Output the (X, Y) coordinate of the center of the cell containing the given text.  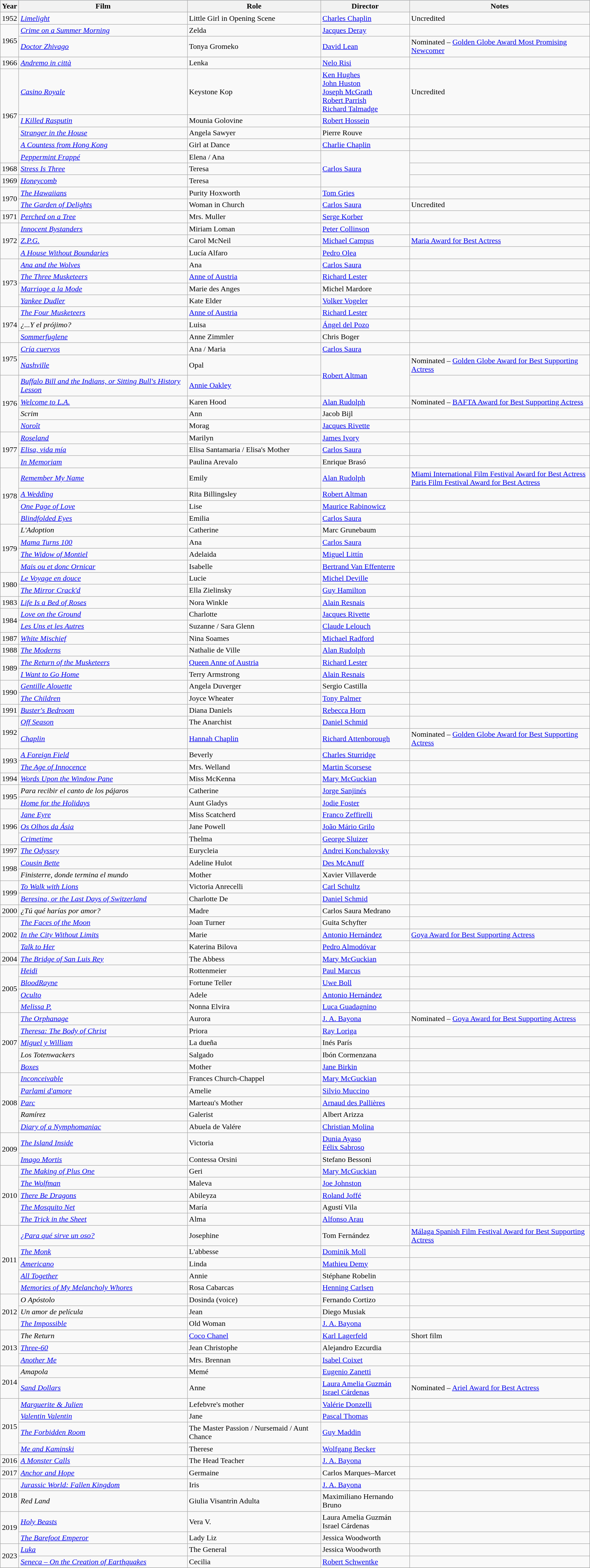
Cría cuervos (103, 349)
Luka (103, 1550)
Miss McKenna (254, 779)
Chris Boger (365, 337)
Geri (254, 1171)
Marie (254, 935)
2014 (9, 1382)
Girl at Dance (254, 145)
In the City Without Limits (103, 935)
1994 (9, 779)
Lise (254, 506)
Notes (500, 6)
Mrs. Welland (254, 767)
Jane Birkin (365, 1067)
Robert Schwentke (365, 1562)
The Monk (103, 1252)
1999 (9, 893)
A Foreign Field (103, 755)
Paulina Arevalo (254, 462)
Para recibir el canto de los pájaros (103, 791)
The Faces of the Moon (103, 923)
Zelda (254, 30)
Parlami d'amore (103, 1091)
1983 (9, 602)
Charlotte De (254, 899)
Adelaida (254, 554)
Dunia AyasoFélix Sabroso (365, 1143)
Jane Powell (254, 827)
Adeline Hulot (254, 863)
Carl Schultz (365, 887)
Wolfgang Becker (365, 1449)
Salgado (254, 1055)
Stranger in the House (103, 133)
2005 (9, 989)
Doctor Zhivago (103, 47)
Coco Chanel (254, 1336)
Stéphane Robelin (365, 1276)
Charlie Chaplin (365, 145)
Diana Daniels (254, 710)
Blindfolded Eyes (103, 518)
Joan Turner (254, 923)
The Widow of Montiel (103, 554)
2011 (9, 1260)
Pascal Thomas (365, 1416)
Marc Grunebaum (365, 530)
Nelo Risi (365, 63)
2013 (9, 1348)
Isabel Coixet (365, 1360)
Nathalie de Ville (254, 650)
Contessa Orsini (254, 1159)
The Odyssey (103, 851)
Stefano Bessoni (365, 1159)
Short film (500, 1336)
1970 (9, 199)
Carlos Marques–Marcet (365, 1473)
The Impossible (103, 1324)
2015 (9, 1427)
Melissa P. (103, 1007)
Terry Armstrong (254, 674)
1995 (9, 797)
Americano (103, 1264)
2007 (9, 1043)
Robert Hossein (365, 121)
Old Woman (254, 1324)
Sergio Castilla (365, 686)
Richard Attenborough (365, 738)
Fernando Cortizo (365, 1300)
Jane Eyre (103, 815)
¿Para qué sirve un oso? (103, 1236)
Marriage a la Mode (103, 289)
The Making of Plus One (103, 1171)
Carol McNeil (254, 241)
Remember My Name (103, 478)
Miguel Littín (365, 554)
Elena / Ana (254, 157)
Memories of My Melancholy Whores (103, 1288)
Mama Turns 100 (103, 542)
1966 (9, 63)
1991 (9, 710)
Cecilia (254, 1562)
Another Me (103, 1360)
Guy Maddin (365, 1432)
Chaplin (103, 738)
Andrei Konchalovsky (365, 851)
Mrs. Brennan (254, 1360)
All Together (103, 1276)
Nominated – Ariel Award for Best Actress (500, 1388)
Miami International Film Festival Award for Best ActressParis Film Festival Award for Best Actress (500, 478)
Nina Soames (254, 638)
João Mário Grilo (365, 827)
Henning Carlsen (365, 1288)
Mais ou et donc Ornicar (103, 566)
Dominik Moll (365, 1252)
The Barefoot Emperor (103, 1538)
Vera V. (254, 1521)
Role (254, 6)
2002 (9, 935)
1972 (9, 241)
Suzanne / Sara Glenn (254, 626)
Rebecca Horn (365, 710)
Nora Winkle (254, 602)
Memé (254, 1372)
Nonna Elvira (254, 1007)
The Three Musketeers (103, 277)
Des McAnuff (365, 863)
Albert Arizza (365, 1115)
Emilia (254, 518)
Pierre Rouve (365, 133)
I Killed Rasputin (103, 121)
White Mischief (103, 638)
Guita Schyfter (365, 923)
Málaga Spanish Film Festival Award for Best Supporting Actress (500, 1236)
Crime on a Summer Morning (103, 30)
Miss Scatcherd (254, 815)
Dosinda (voice) (254, 1300)
Luca Guadagnino (365, 1007)
2019 (9, 1528)
Lucie (254, 578)
Xavier Villaverde (365, 875)
Aurora (254, 1019)
Home for the Holidays (103, 803)
Paul Marcus (365, 971)
Charles Sturridge (365, 755)
Film (103, 6)
2017 (9, 1473)
Words Upon the Window Pane (103, 779)
Talk to Her (103, 947)
Sand Dollars (103, 1388)
Luisa (254, 325)
The Children (103, 698)
Morag (254, 426)
Enrique Brasó (365, 462)
Valérie Donzelli (365, 1404)
1997 (9, 851)
Peter Collinson (365, 229)
Michel Mardore (365, 289)
Adele (254, 995)
A Wedding (103, 494)
Frances Church-Chappel (254, 1079)
In Memoriam (103, 462)
Perched on a Tree (103, 217)
Life Is a Bed of Roses (103, 602)
1977 (9, 450)
Buster's Bedroom (103, 710)
Jacob Bijl (365, 414)
The Return (103, 1336)
Ramírez (103, 1115)
1973 (9, 283)
Claude Lelouch (365, 626)
Tom Fernández (365, 1236)
Boxes (103, 1067)
Los Totenwackers (103, 1055)
Elisa, vida mía (103, 450)
Buffalo Bill and the Indians, or Sitting Bull's History Lesson (103, 385)
The Mosquito Net (103, 1207)
Gentille Alouette (103, 686)
1952 (9, 18)
Eugenio Zanetti (365, 1372)
Charles Chaplin (365, 18)
1968 (9, 169)
Linda (254, 1264)
Jacques Deray (365, 30)
2000 (9, 911)
Joyce Wheater (254, 698)
Welcome to L.A. (103, 402)
Three-60 (103, 1348)
1998 (9, 869)
Valentin Valentin (103, 1416)
2010 (9, 1195)
Imago Mortis (103, 1159)
The Bridge of San Luis Rey (103, 959)
Little Girl in Opening Scene (254, 18)
1974 (9, 325)
2004 (9, 959)
The Anarchist (254, 722)
O Apóstolo (103, 1300)
Marilyn (254, 438)
Abuela de Valére (254, 1127)
Z.P.G. (103, 241)
2012 (9, 1312)
Cousin Bette (103, 863)
Silvio Muccino (365, 1091)
Woman in Church (254, 205)
Queen Anne of Austria (254, 662)
Alejandro Ezcurdia (365, 1348)
Tony Palmer (365, 698)
Mounia Golovine (254, 121)
Holy Beasts (103, 1521)
Isabelle (254, 566)
The Master Passion / Nursemaid / Aunt Chance (254, 1432)
Yankee Dudler (103, 301)
The Return of the Musketeers (103, 662)
A House Without Boundaries (103, 253)
L'Adoption (103, 530)
1979 (9, 548)
Les Uns et les Autres (103, 626)
Madre (254, 911)
Eurycleia (254, 851)
The Moderns (103, 650)
A Monster Calls (103, 1461)
Jane (254, 1416)
Carlos Saura Medrano (365, 911)
The Hawaiians (103, 193)
La dueña (254, 1043)
1967 (9, 116)
The Forbidden Room (103, 1432)
Diary of a Nymphomaniac (103, 1127)
Maurice Rabinowicz (365, 506)
Amapola (103, 1372)
1975 (9, 359)
Nominated – Golden Globe Award Most Promising Newcomer (500, 47)
1965 (9, 40)
Victoria Anrecelli (254, 887)
The General (254, 1550)
Diego Musiak (365, 1312)
Beverly (254, 755)
Rosa Cabarcas (254, 1288)
Josephine (254, 1236)
Michael Campus (365, 241)
¿Tú qué harías por amor? (103, 911)
Off Season (103, 722)
Ken HughesJohn HustonJoseph McGrathRobert ParrishRichard Talmadge (365, 92)
Volker Vogeler (365, 301)
Red Land (103, 1501)
Goya Award for Best Supporting Actress (500, 935)
The Head Teacher (254, 1461)
Nominated – Goya Award for Best Supporting Actress (500, 1019)
Director (365, 6)
Seneca – On the Creation of Earthquakes (103, 1562)
Angela Sawyer (254, 133)
1969 (9, 181)
Arnaud des Pallières (365, 1103)
Year (9, 6)
María (254, 1207)
Noroît (103, 426)
¿...Y el prójimo? (103, 325)
Heidi (103, 971)
Lucía Alfaro (254, 253)
Amelie (254, 1091)
Parc (103, 1103)
The Orphanage (103, 1019)
Emily (254, 478)
Sommerfuglene (103, 337)
Finisterre, donde termina el mundo (103, 875)
Pedro Olea (365, 253)
Marguerite & Julien (103, 1404)
Mrs. Muller (254, 217)
Jurassic World: Fallen Kingdom (103, 1485)
Fortune Teller (254, 983)
Tonya Gromeko (254, 47)
Ángel del Pozo (365, 325)
Os Olhos da Ásia (103, 827)
Crimetime (103, 839)
1996 (9, 827)
1987 (9, 638)
Marteau's Mother (254, 1103)
1980 (9, 584)
Oculto (103, 995)
Miguel y William (103, 1043)
The Wolfman (103, 1183)
One Page of Love (103, 506)
Pedro Almodóvar (365, 947)
2023 (9, 1556)
The Age of Innocence (103, 767)
Elisa Santamaria / Elisa's Mother (254, 450)
Roland Joffé (365, 1195)
The Garden of Delights (103, 205)
Anne Zimmler (254, 337)
Nominated – BAFTA Award for Best Supporting Actress (500, 402)
Me and Kaminski (103, 1449)
The Mirror Crack'd (103, 590)
Victoria (254, 1143)
Guy Hamilton (365, 590)
1992 (9, 733)
Franco Zeffirelli (365, 815)
There Be Dragons (103, 1195)
Jean (254, 1312)
Anne (254, 1388)
BloodRayne (103, 983)
Angela Duverger (254, 686)
Hannah Chaplin (254, 738)
David Lean (365, 47)
Honeycomb (103, 181)
James Ivory (365, 438)
2008 (9, 1103)
1976 (9, 404)
Opal (254, 365)
1971 (9, 217)
Jean Christophe (254, 1348)
Un amor de película (103, 1312)
1990 (9, 692)
Anchor and Hope (103, 1473)
Lady Liz (254, 1538)
1978 (9, 496)
Miriam Loman (254, 229)
Uwe Boll (365, 983)
Jodie Foster (365, 803)
Stress Is Three (103, 169)
L'abbesse (254, 1252)
Mathieu Demy (365, 1264)
Germaine (254, 1473)
Andremo in città (103, 63)
Thelma (254, 839)
Inconceivable (103, 1079)
The Trick in the Sheet (103, 1219)
1988 (9, 650)
Joe Johnston (365, 1183)
Iris (254, 1485)
The Island Inside (103, 1143)
Lenka (254, 63)
Maleva (254, 1183)
Galerist (254, 1115)
Ana and the Wolves (103, 265)
Rita Billingsley (254, 494)
Maximiliano Hernando Bruno (365, 1501)
Ann (254, 414)
Le Voyage en douce (103, 578)
Agustí Vila (365, 1207)
Tom Gries (365, 193)
I Want to Go Home (103, 674)
Serge Korber (365, 217)
Peppermint Frappé (103, 157)
Casino Royale (103, 92)
Martin Scorsese (365, 767)
Roseland (103, 438)
The Abbess (254, 959)
Scrim (103, 414)
Nashville (103, 365)
Inés París (365, 1043)
Kate Elder (254, 301)
George Sluizer (365, 839)
Abileyza (254, 1195)
Love on the Ground (103, 614)
Therese (254, 1449)
Lefebvre's mother (254, 1404)
Giulia Visantrìn Adulta (254, 1501)
Ana / Maria (254, 349)
Ray Loriga (365, 1031)
Alfonso Arau (365, 1219)
1984 (9, 620)
1993 (9, 761)
Theresa: The Body of Christ (103, 1031)
Rottenmeier (254, 971)
Priora (254, 1031)
Ibón Cormenzana (365, 1055)
Bertrand Van Effenterre (365, 566)
Karl Lagerfeld (365, 1336)
Alma (254, 1219)
Marie des Anges (254, 289)
Aunt Gladys (254, 803)
Karen Hood (254, 402)
Beresina, or the Last Days of Switzerland (103, 899)
The Four Musketeers (103, 313)
Michael Radford (365, 638)
Maria Award for Best Actress (500, 241)
Christian Molina (365, 1127)
Ella Zielinsky (254, 590)
Keystone Kop (254, 92)
Innocent Bystanders (103, 229)
Purity Hoxworth (254, 193)
Michel Deville (365, 578)
2016 (9, 1461)
Jorge Sanjinés (365, 791)
1989 (9, 668)
Charlotte (254, 614)
2009 (9, 1149)
Annie Oakley (254, 385)
Limelight (103, 18)
Annie (254, 1276)
To Walk with Lions (103, 887)
2018 (9, 1495)
Katerina Bilova (254, 947)
A Countess from Hong Kong (103, 145)
